Output the (X, Y) coordinate of the center of the cell containing the given text.  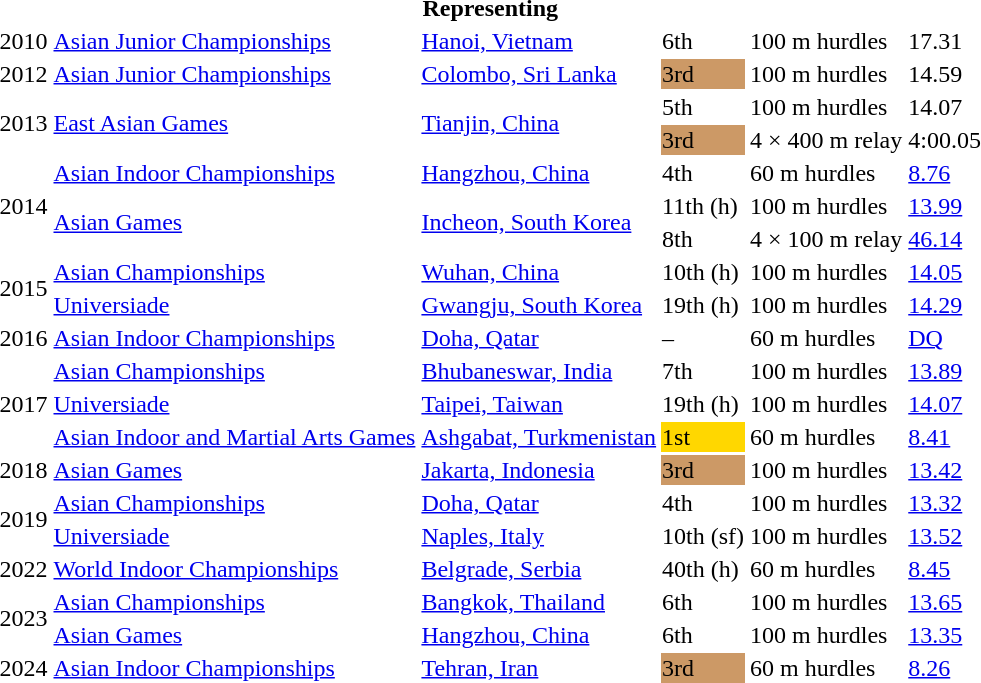
4 × 100 m relay (826, 239)
4 × 400 m relay (826, 140)
Incheon, South Korea (539, 222)
8th (704, 239)
Tianjin, China (539, 124)
Naples, Italy (539, 536)
Gwangju, South Korea (539, 305)
Taipei, Taiwan (539, 404)
Colombo, Sri Lanka (539, 74)
Hanoi, Vietnam (539, 41)
5th (704, 107)
10th (sf) (704, 536)
10th (h) (704, 272)
1st (704, 437)
Tehran, Iran (539, 668)
Asian Indoor and Martial Arts Games (234, 437)
Bhubaneswar, India (539, 371)
World Indoor Championships (234, 569)
Wuhan, China (539, 272)
Ashgabat, Turkmenistan (539, 437)
Belgrade, Serbia (539, 569)
40th (h) (704, 569)
11th (h) (704, 206)
East Asian Games (234, 124)
Jakarta, Indonesia (539, 470)
Bangkok, Thailand (539, 602)
– (704, 338)
7th (704, 371)
